Identify which cell holds the provided text, then report its (X, Y) central coordinate. 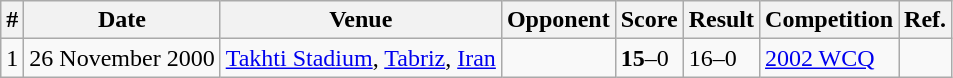
# (12, 20)
Ref. (926, 20)
Venue (360, 20)
26 November 2000 (122, 58)
Opponent (558, 20)
Score (649, 20)
1 (12, 58)
2002 WCQ (830, 58)
Takhti Stadium, Tabriz, Iran (360, 58)
15–0 (649, 58)
Competition (830, 20)
Result (721, 20)
16–0 (721, 58)
Date (122, 20)
